Return the (X, Y) coordinate for the center point of the cell that contains the specified text.  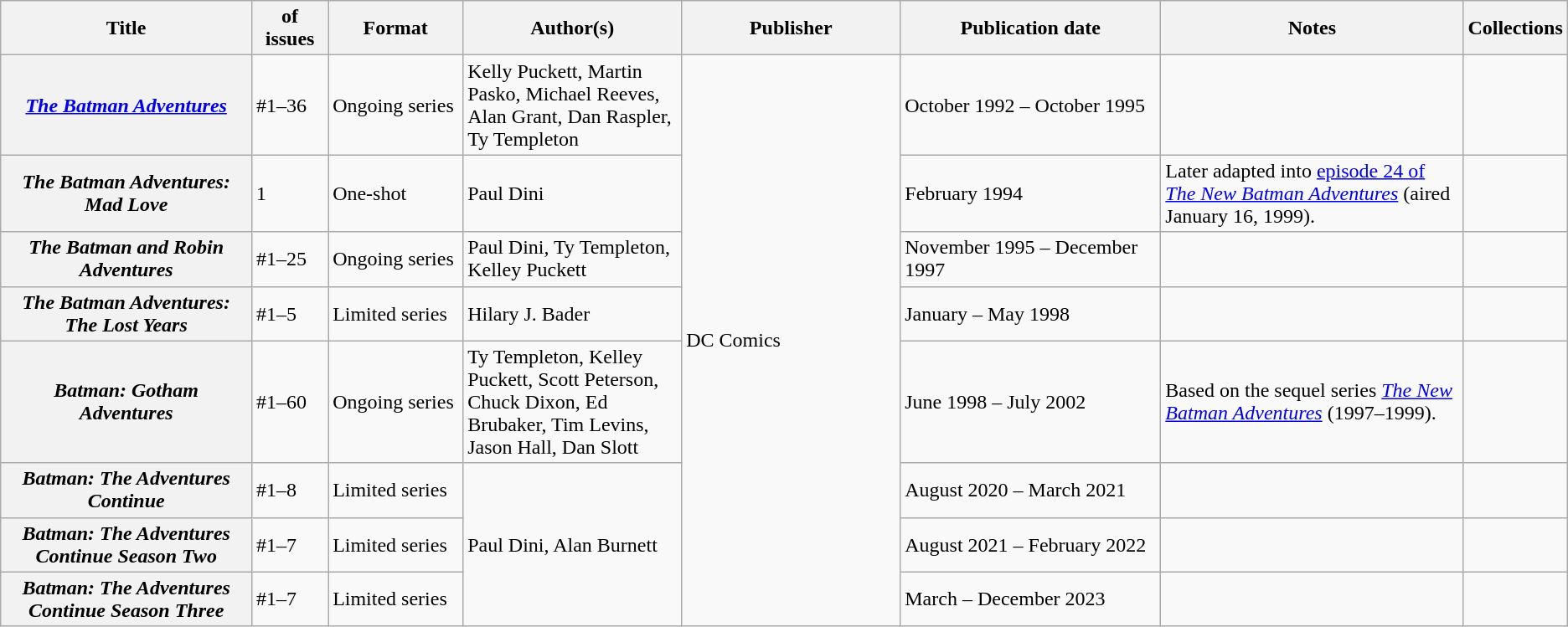
Publication date (1030, 28)
Batman: The Adventures Continue (126, 491)
Paul Dini (573, 193)
Batman: The Adventures Continue Season Three (126, 599)
1 (290, 193)
#1–8 (290, 491)
Notes (1312, 28)
#1–5 (290, 313)
June 1998 – July 2002 (1030, 402)
November 1995 – December 1997 (1030, 260)
#1–36 (290, 105)
Paul Dini, Alan Burnett (573, 544)
Later adapted into episode 24 of The New Batman Adventures (aired January 16, 1999). (1312, 193)
The Batman Adventures (126, 105)
February 1994 (1030, 193)
Kelly Puckett, Martin Pasko, Michael Reeves, Alan Grant, Dan Raspler, Ty Templeton (573, 105)
August 2020 – March 2021 (1030, 491)
Title (126, 28)
Author(s) (573, 28)
of issues (290, 28)
Paul Dini, Ty Templeton, Kelley Puckett (573, 260)
The Batman Adventures: The Lost Years (126, 313)
Publisher (791, 28)
August 2021 – February 2022 (1030, 544)
Collections (1515, 28)
Ty Templeton, Kelley Puckett, Scott Peterson, Chuck Dixon, Ed Brubaker, Tim Levins, Jason Hall, Dan Slott (573, 402)
January – May 1998 (1030, 313)
One-shot (395, 193)
The Batman and Robin Adventures (126, 260)
Hilary J. Bader (573, 313)
#1–60 (290, 402)
Format (395, 28)
Batman: Gotham Adventures (126, 402)
Batman: The Adventures Continue Season Two (126, 544)
The Batman Adventures: Mad Love (126, 193)
#1–25 (290, 260)
March – December 2023 (1030, 599)
October 1992 – October 1995 (1030, 105)
DC Comics (791, 341)
Based on the sequel series The New Batman Adventures (1997–1999). (1312, 402)
